Return the [x, y] coordinate for the center point of the cell that contains the specified text.  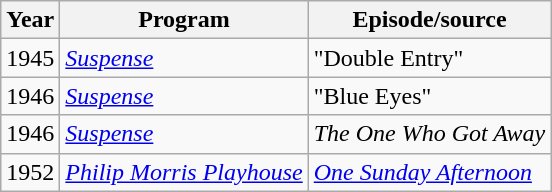
Episode/source [430, 20]
Year [30, 20]
Philip Morris Playhouse [184, 172]
1952 [30, 172]
One Sunday Afternoon [430, 172]
Program [184, 20]
1945 [30, 58]
The One Who Got Away [430, 134]
"Blue Eyes" [430, 96]
"Double Entry" [430, 58]
